Pinpoint the cell where the given text exists, returning its (X, Y) midpoint coordinate. 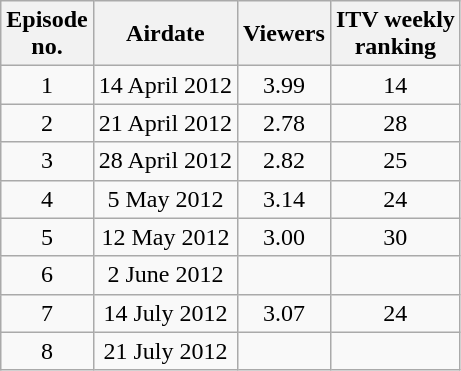
2 June 2012 (165, 275)
Airdate (165, 34)
30 (395, 237)
25 (395, 161)
14 July 2012 (165, 313)
Episodeno. (47, 34)
3.14 (284, 199)
21 April 2012 (165, 123)
1 (47, 85)
3.99 (284, 85)
14 April 2012 (165, 85)
3.00 (284, 237)
4 (47, 199)
2.78 (284, 123)
14 (395, 85)
2.82 (284, 161)
3 (47, 161)
21 July 2012 (165, 351)
2 (47, 123)
8 (47, 351)
12 May 2012 (165, 237)
28 (395, 123)
5 (47, 237)
7 (47, 313)
ITV weeklyranking (395, 34)
6 (47, 275)
28 April 2012 (165, 161)
5 May 2012 (165, 199)
3.07 (284, 313)
Viewers (284, 34)
